Detect which cell encompasses the target text, then output its [X, Y] center coordinate. 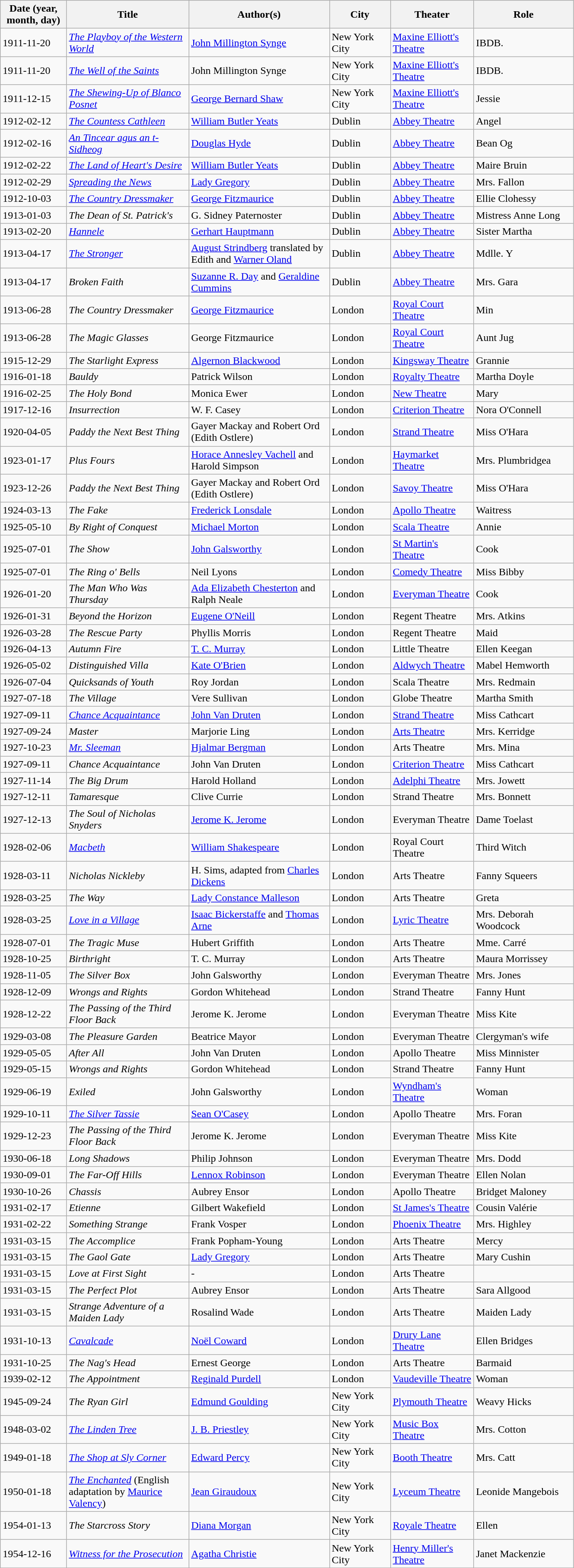
1911-12-15 [34, 99]
Mary [524, 393]
Miss Minnister [524, 1053]
1926-04-13 [34, 649]
Harold Holland [259, 781]
1913-02-20 [34, 231]
Mrs. Jones [524, 975]
The Dean of St. Patrick's [128, 215]
Grannie [524, 360]
G. Sidney Paternoster [259, 215]
Waitress [524, 510]
Cousin Valérie [524, 1208]
Reginald Purdell [259, 1379]
1923-12-26 [34, 488]
Marjorie Ling [259, 731]
Mercy [524, 1241]
Algernon Blackwood [259, 360]
The Magic Glasses [128, 338]
Mrs. Deborah Woodcock [524, 920]
Comedy Theatre [432, 571]
Maire Bruin [524, 166]
The Pleasure Garden [128, 1036]
Lady Constance Malleson [259, 898]
The Silver Tassie [128, 1114]
1926-01-20 [34, 594]
1916-01-18 [34, 377]
1928-03-11 [34, 876]
The Appointment [128, 1379]
Annie [524, 527]
1929-05-05 [34, 1053]
Ada Elizabeth Chesterton and Ralph Neale [259, 594]
Mrs. Kerridge [524, 731]
Agatha Christie [259, 1553]
Douglas Hyde [259, 143]
Savoy Theatre [432, 488]
Rosalind Wade [259, 1312]
Broken Faith [128, 282]
The Enchanted (English adaptation by Maurice Valency) [128, 1492]
J. B. Priestley [259, 1430]
1931-10-25 [34, 1363]
The Ryan Girl [128, 1401]
City [360, 15]
After All [128, 1053]
Plymouth Theatre [432, 1401]
Mrs. Plumbridgea [524, 460]
Mrs. Redmain [524, 682]
The Show [128, 549]
1927-10-23 [34, 748]
Maura Morrissey [524, 959]
Patrick Wilson [259, 377]
The Starlight Express [128, 360]
Ellen Bridges [524, 1341]
1927-12-13 [34, 819]
W. F. Casey [259, 410]
Insurrection [128, 410]
Phoenix Theatre [432, 1224]
Third Witch [524, 847]
Master [128, 731]
Theater [432, 15]
1945-09-24 [34, 1401]
Jean Giraudoux [259, 1492]
The Far-Off Hills [128, 1175]
Phyllis Morris [259, 632]
1912-02-29 [34, 182]
Frank Popham-Young [259, 1241]
Globe Theatre [432, 698]
1931-02-22 [34, 1224]
1912-02-16 [34, 143]
1915-12-29 [34, 360]
Ellie Clohessy [524, 198]
Sara Allgood [524, 1290]
The Perfect Plot [128, 1290]
St Martin's Theatre [432, 549]
Love at First Sight [128, 1274]
Weavy Hicks [524, 1401]
- [259, 1274]
The Tragic Muse [128, 943]
Ellen Keegan [524, 649]
1931-02-17 [34, 1208]
The Fake [128, 510]
The Shop at Sly Corner [128, 1457]
Greta [524, 898]
Angel [524, 121]
1926-05-02 [34, 666]
Clergyman's wife [524, 1036]
Wyndham's Theatre [432, 1092]
Aldwych Theatre [432, 666]
Vere Sullivan [259, 698]
1912-02-12 [34, 121]
1917-12-16 [34, 410]
Beyond the Horizon [128, 616]
Mrs. Catt [524, 1457]
Drury Lane Theatre [432, 1341]
Maiden Lady [524, 1312]
1928-10-25 [34, 959]
Hubert Griffith [259, 943]
Lyric Theatre [432, 920]
1929-10-11 [34, 1114]
Gilbert Wakefield [259, 1208]
The Soul of Nicholas Snyders [128, 819]
Edward Percy [259, 1457]
The Linden Tree [128, 1430]
Chassis [128, 1191]
1929-03-08 [34, 1036]
1913-01-03 [34, 215]
Royale Theatre [432, 1526]
Mrs. Foran [524, 1114]
Janet Mackenzie [524, 1553]
Mrs. Highley [524, 1224]
Ellen Nolan [524, 1175]
Birthright [128, 959]
Hannele [128, 231]
1928-12-22 [34, 1014]
1924-03-13 [34, 510]
Plus Fours [128, 460]
Mme. Carré [524, 943]
1929-06-19 [34, 1092]
Michael Morton [259, 527]
1931-10-13 [34, 1341]
Kate O'Brien [259, 666]
Mrs. Jowett [524, 781]
H. Sims, adapted from Charles Dickens [259, 876]
Little Theatre [432, 649]
Role [524, 15]
Edmund Goulding [259, 1401]
1928-02-06 [34, 847]
By Right of Conquest [128, 527]
Martha Doyle [524, 377]
Mrs. Gara [524, 282]
1927-07-18 [34, 698]
The Big Drum [128, 781]
Mdlle. Y [524, 253]
1949-01-18 [34, 1457]
1926-01-31 [34, 616]
1912-02-22 [34, 166]
The Accomplice [128, 1241]
Author(s) [259, 15]
1930-06-18 [34, 1158]
Mr. Sleeman [128, 748]
August Strindberg translated by Edith and Warner Oland [259, 253]
Macbeth [128, 847]
Music Box Theatre [432, 1430]
Spreading the News [128, 182]
Sean O'Casey [259, 1114]
The Ring o' Bells [128, 571]
Maid [524, 632]
Sister Martha [524, 231]
1916-02-25 [34, 393]
Strange Adventure of a Maiden Lady [128, 1312]
Love in a Village [128, 920]
1954-12-16 [34, 1553]
Distinguished Villa [128, 666]
Roy Jordan [259, 682]
New Theatre [432, 393]
Henry Miller's Theatre [432, 1553]
Fanny Squeers [524, 876]
Monica Ewer [259, 393]
St James's Theatre [432, 1208]
1927-11-14 [34, 781]
Bauldy [128, 377]
Mrs. Bonnett [524, 797]
Tamaresque [128, 797]
1930-09-01 [34, 1175]
Mrs. Fallon [524, 182]
Bean Og [524, 143]
1930-10-26 [34, 1191]
Clive Currie [259, 797]
Autumn Fire [128, 649]
1929-12-23 [34, 1136]
Nora O'Connell [524, 410]
1950-01-18 [34, 1492]
Mrs. Cotton [524, 1430]
Lyceum Theatre [432, 1492]
Barmaid [524, 1363]
Ernest George [259, 1363]
Suzanne R. Day and Geraldine Cummins [259, 282]
Miss Bibby [524, 571]
1928-11-05 [34, 975]
Leonide Mangebois [524, 1492]
Date (year, month, day) [34, 15]
Martha Smith [524, 698]
Neil Lyons [259, 571]
1927-12-11 [34, 797]
Dame Toelast [524, 819]
1912-10-03 [34, 198]
Frank Vosper [259, 1224]
1920-04-05 [34, 432]
The Countess Cathleen [128, 121]
George Bernard Shaw [259, 99]
Mrs. Atkins [524, 616]
Long Shadows [128, 1158]
Aunt Jug [524, 338]
Diana Morgan [259, 1526]
1926-03-28 [34, 632]
Hjalmar Bergman [259, 748]
1929-05-15 [34, 1069]
Jessie [524, 99]
Lennox Robinson [259, 1175]
1928-12-09 [34, 992]
Something Strange [128, 1224]
Ellen [524, 1526]
1926-07-04 [34, 682]
The Nag's Head [128, 1363]
The Village [128, 698]
The Land of Heart's Desire [128, 166]
Beatrice Mayor [259, 1036]
1948-03-02 [34, 1430]
Isaac Bickerstaffe and Thomas Arne [259, 920]
Mrs. Dodd [524, 1158]
The Shewing-Up of Blanco Posnet [128, 99]
Royalty Theatre [432, 377]
Vaudeville Theatre [432, 1379]
1954-01-13 [34, 1526]
Etienne [128, 1208]
Cavalcade [128, 1341]
Mrs. Mina [524, 748]
Gerhart Hauptmann [259, 231]
The Man Who Was Thursday [128, 594]
1923-01-17 [34, 460]
1925-05-10 [34, 527]
The Stronger [128, 253]
Haymarket Theatre [432, 460]
1928-07-01 [34, 943]
Nicholas Nickleby [128, 876]
1939-02-12 [34, 1379]
The Silver Box [128, 975]
Noël Coward [259, 1341]
Philip Johnson [259, 1158]
Quicksands of Youth [128, 682]
The Starcross Story [128, 1526]
The Playboy of the Western World [128, 42]
Mabel Hemworth [524, 666]
Horace Annesley Vachell and Harold Simpson [259, 460]
Kingsway Theatre [432, 360]
An Tincear agus an t-Sidheog [128, 143]
Witness for the Prosecution [128, 1553]
Adelphi Theatre [432, 781]
William Shakespeare [259, 847]
The Way [128, 898]
Eugene O'Neill [259, 616]
Title [128, 15]
Bridget Maloney [524, 1191]
Frederick Lonsdale [259, 510]
Exiled [128, 1092]
The Well of the Saints [128, 71]
1927-09-24 [34, 731]
Mary Cushin [524, 1257]
The Rescue Party [128, 632]
Mistress Anne Long [524, 215]
Booth Theatre [432, 1457]
The Holy Bond [128, 393]
The Gaol Gate [128, 1257]
Min [524, 310]
